Capture the cell that displays the provided text and extract its [X, Y] central coordinate. 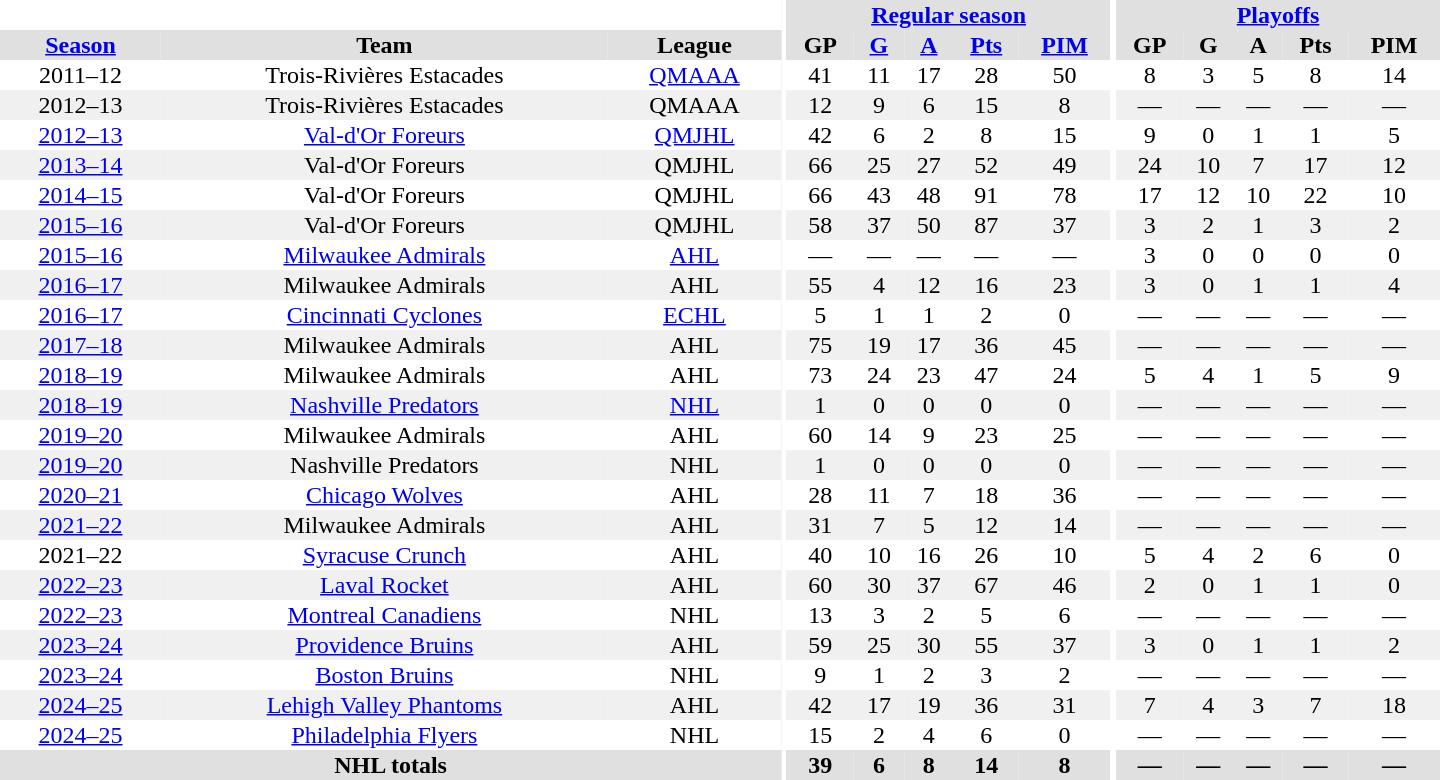
45 [1065, 345]
2014–15 [80, 195]
Laval Rocket [384, 585]
40 [820, 555]
NHL totals [390, 765]
58 [820, 225]
27 [929, 165]
Lehigh Valley Phantoms [384, 705]
Season [80, 45]
2011–12 [80, 75]
26 [986, 555]
73 [820, 375]
Providence Bruins [384, 645]
52 [986, 165]
League [694, 45]
2013–14 [80, 165]
87 [986, 225]
43 [879, 195]
Chicago Wolves [384, 495]
Philadelphia Flyers [384, 735]
Regular season [949, 15]
59 [820, 645]
78 [1065, 195]
13 [820, 615]
49 [1065, 165]
Syracuse Crunch [384, 555]
Cincinnati Cyclones [384, 315]
41 [820, 75]
91 [986, 195]
Playoffs [1278, 15]
48 [929, 195]
Team [384, 45]
47 [986, 375]
Montreal Canadiens [384, 615]
39 [820, 765]
ECHL [694, 315]
22 [1316, 195]
2020–21 [80, 495]
46 [1065, 585]
75 [820, 345]
Boston Bruins [384, 675]
67 [986, 585]
2017–18 [80, 345]
